Extract the (x, y) coordinate from the center of the cell holding the provided text.  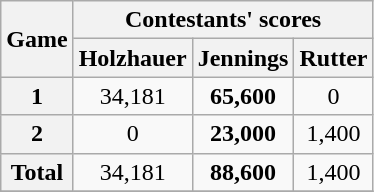
88,600 (243, 172)
65,600 (243, 96)
2 (37, 134)
1 (37, 96)
Game (37, 39)
23,000 (243, 134)
Total (37, 172)
Jennings (243, 58)
Holzhauer (132, 58)
Contestants' scores (223, 20)
Rutter (334, 58)
